Provide the (x, y) coordinate of the cell's center where the given text is located.  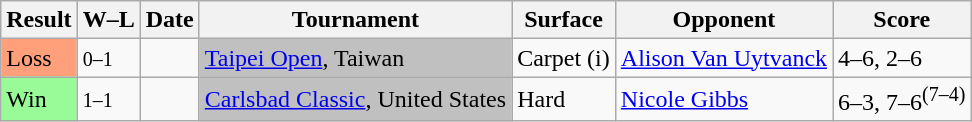
Tournament (355, 20)
Opponent (724, 20)
4–6, 2–6 (902, 58)
Date (170, 20)
W–L (108, 20)
6–3, 7–6(7–4) (902, 100)
Hard (564, 100)
Surface (564, 20)
Carpet (i) (564, 58)
Loss (39, 58)
Win (39, 100)
0–1 (108, 58)
Result (39, 20)
Alison Van Uytvanck (724, 58)
1–1 (108, 100)
Nicole Gibbs (724, 100)
Carlsbad Classic, United States (355, 100)
Score (902, 20)
Taipei Open, Taiwan (355, 58)
